From the cell containing the given text, extract its center point as (X, Y) coordinate. 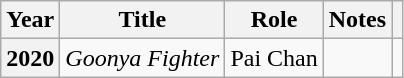
Role (274, 20)
Goonya Fighter (142, 58)
Title (142, 20)
2020 (30, 58)
Notes (357, 20)
Pai Chan (274, 58)
Year (30, 20)
